For the text-containing cell, return its midpoint in (X, Y) coordinate format. 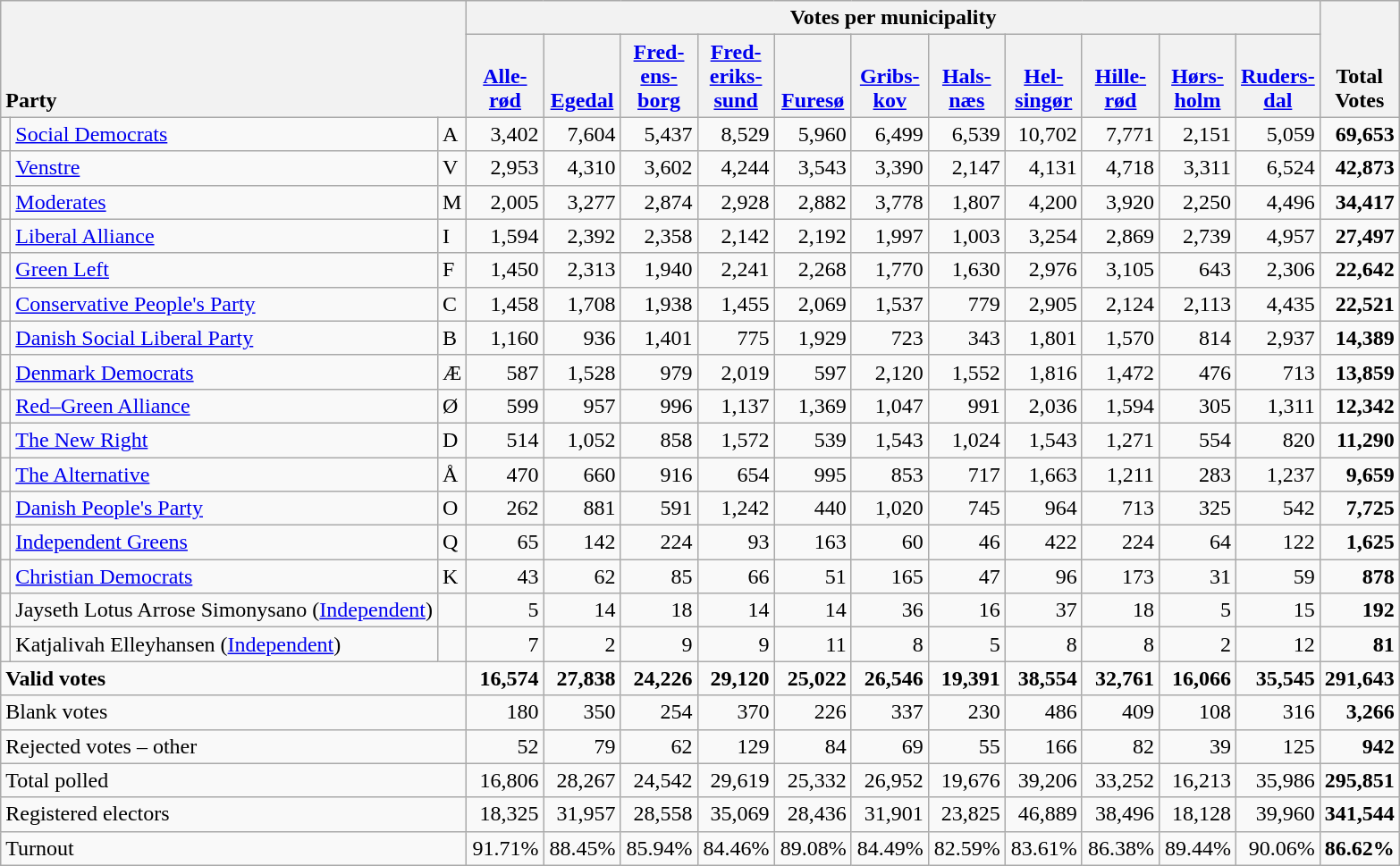
11,290 (1359, 440)
991 (966, 406)
4,131 (1043, 168)
91.71% (505, 848)
8,529 (736, 134)
2,905 (1043, 304)
2,241 (736, 270)
4,718 (1120, 168)
31,901 (890, 814)
3,311 (1197, 168)
Katjalivah Elleyhansen (Independent) (224, 644)
4,244 (736, 168)
The New Right (224, 440)
745 (966, 509)
1,160 (505, 338)
22,521 (1359, 304)
996 (659, 406)
2,306 (1278, 270)
2,120 (890, 372)
19,676 (966, 780)
85 (659, 576)
1,708 (582, 304)
28,436 (813, 814)
5,960 (813, 134)
3,402 (505, 134)
86.62% (1359, 848)
1,271 (1120, 440)
35,545 (1278, 678)
597 (813, 372)
4,496 (1278, 202)
16,213 (1197, 780)
350 (582, 712)
723 (890, 338)
Liberal Alliance (224, 236)
881 (582, 509)
2,124 (1120, 304)
654 (736, 475)
1,024 (966, 440)
7,725 (1359, 509)
2,268 (813, 270)
979 (659, 372)
82 (1120, 746)
440 (813, 509)
3,602 (659, 168)
Rejected votes – other (234, 746)
6,524 (1278, 168)
814 (1197, 338)
Total Votes (1359, 59)
46,889 (1043, 814)
6,539 (966, 134)
936 (582, 338)
5,437 (659, 134)
1,020 (890, 509)
Votes per municipality (893, 18)
C (451, 304)
775 (736, 338)
1,770 (890, 270)
957 (582, 406)
2,392 (582, 236)
470 (505, 475)
7,771 (1120, 134)
1,625 (1359, 542)
46 (966, 542)
1,816 (1043, 372)
1,663 (1043, 475)
Conservative People's Party (224, 304)
3,390 (890, 168)
Registered electors (234, 814)
The Alternative (224, 475)
2,142 (736, 236)
F (451, 270)
18,128 (1197, 814)
4,435 (1278, 304)
27,838 (582, 678)
Fred- ens- borg (659, 76)
24,226 (659, 678)
16,806 (505, 780)
643 (1197, 270)
Å (451, 475)
142 (582, 542)
85.94% (659, 848)
84 (813, 746)
29,120 (736, 678)
1,003 (966, 236)
226 (813, 712)
12 (1278, 644)
33,252 (1120, 780)
Æ (451, 372)
180 (505, 712)
858 (659, 440)
343 (966, 338)
Alle- rød (505, 76)
D (451, 440)
6,499 (890, 134)
660 (582, 475)
Fred- eriks- sund (736, 76)
39,960 (1278, 814)
1,572 (736, 440)
942 (1359, 746)
Hørs- holm (1197, 76)
15 (1278, 610)
25,332 (813, 780)
34,417 (1359, 202)
2,882 (813, 202)
2,313 (582, 270)
486 (1043, 712)
7 (505, 644)
2,953 (505, 168)
Gribs- kov (890, 76)
29,619 (736, 780)
1,369 (813, 406)
2,151 (1197, 134)
18,325 (505, 814)
1,311 (1278, 406)
295,851 (1359, 780)
1,807 (966, 202)
1,458 (505, 304)
35,069 (736, 814)
83.61% (1043, 848)
22,642 (1359, 270)
Ruders- dal (1278, 76)
Party (234, 59)
2,192 (813, 236)
31,957 (582, 814)
Total polled (234, 780)
1,211 (1120, 475)
93 (736, 542)
14,389 (1359, 338)
2,147 (966, 168)
12,342 (1359, 406)
Egedal (582, 76)
3,266 (1359, 712)
2,358 (659, 236)
81 (1359, 644)
820 (1278, 440)
Hals- næs (966, 76)
38,554 (1043, 678)
779 (966, 304)
K (451, 576)
3,920 (1120, 202)
25,022 (813, 678)
Venstre (224, 168)
7,604 (582, 134)
166 (1043, 746)
52 (505, 746)
1,997 (890, 236)
Furesø (813, 76)
1,047 (890, 406)
Danish People's Party (224, 509)
28,558 (659, 814)
24,542 (659, 780)
4,310 (582, 168)
587 (505, 372)
Q (451, 542)
2,976 (1043, 270)
1,528 (582, 372)
B (451, 338)
964 (1043, 509)
89.08% (813, 848)
1,242 (736, 509)
V (451, 168)
554 (1197, 440)
3,254 (1043, 236)
55 (966, 746)
88.45% (582, 848)
1,472 (1120, 372)
Jayseth Lotus Arrose Simonysano (Independent) (224, 610)
Ø (451, 406)
129 (736, 746)
1,237 (1278, 475)
64 (1197, 542)
O (451, 509)
11 (813, 644)
Hel- singør (1043, 76)
Hille- rød (1120, 76)
230 (966, 712)
916 (659, 475)
4,200 (1043, 202)
9,659 (1359, 475)
3,277 (582, 202)
173 (1120, 576)
59 (1278, 576)
M (451, 202)
Green Left (224, 270)
19,391 (966, 678)
32,761 (1120, 678)
28,267 (582, 780)
192 (1359, 610)
409 (1120, 712)
39 (1197, 746)
82.59% (966, 848)
Denmark Democrats (224, 372)
31 (1197, 576)
3,543 (813, 168)
316 (1278, 712)
38,496 (1120, 814)
Social Democrats (224, 134)
35,986 (1278, 780)
476 (1197, 372)
16,066 (1197, 678)
305 (1197, 406)
2,739 (1197, 236)
36 (890, 610)
1,929 (813, 338)
539 (813, 440)
65 (505, 542)
591 (659, 509)
37 (1043, 610)
2,113 (1197, 304)
341,544 (1359, 814)
86.38% (1120, 848)
39,206 (1043, 780)
878 (1359, 576)
370 (736, 712)
60 (890, 542)
2,036 (1043, 406)
2,928 (736, 202)
514 (505, 440)
26,952 (890, 780)
3,778 (890, 202)
1,940 (659, 270)
79 (582, 746)
1,938 (659, 304)
I (451, 236)
89.44% (1197, 848)
1,052 (582, 440)
254 (659, 712)
47 (966, 576)
A (451, 134)
1,455 (736, 304)
4,957 (1278, 236)
995 (813, 475)
337 (890, 712)
108 (1197, 712)
13,859 (1359, 372)
27,497 (1359, 236)
84.46% (736, 848)
165 (890, 576)
1,801 (1043, 338)
69,653 (1359, 134)
26,546 (890, 678)
90.06% (1278, 848)
Danish Social Liberal Party (224, 338)
1,570 (1120, 338)
16 (966, 610)
Turnout (234, 848)
Independent Greens (224, 542)
717 (966, 475)
1,630 (966, 270)
1,537 (890, 304)
Blank votes (234, 712)
163 (813, 542)
2,250 (1197, 202)
325 (1197, 509)
542 (1278, 509)
51 (813, 576)
43 (505, 576)
1,450 (505, 270)
122 (1278, 542)
16,574 (505, 678)
3,105 (1120, 270)
1,137 (736, 406)
Christian Democrats (224, 576)
5,059 (1278, 134)
283 (1197, 475)
69 (890, 746)
96 (1043, 576)
1,401 (659, 338)
1,552 (966, 372)
853 (890, 475)
10,702 (1043, 134)
66 (736, 576)
2,069 (813, 304)
262 (505, 509)
23,825 (966, 814)
125 (1278, 746)
2,019 (736, 372)
Red–Green Alliance (224, 406)
2,937 (1278, 338)
422 (1043, 542)
2,869 (1120, 236)
42,873 (1359, 168)
84.49% (890, 848)
291,643 (1359, 678)
2,005 (505, 202)
Moderates (224, 202)
599 (505, 406)
2,874 (659, 202)
Valid votes (234, 678)
